Determine the [x, y] coordinate at the center of the cell enclosing the given text.  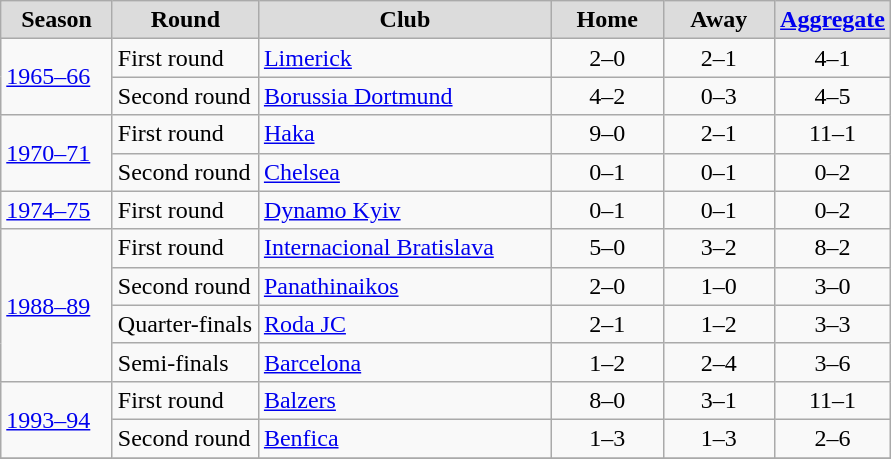
5–0 [607, 248]
Dynamo Kyiv [404, 210]
Internacional Bratislava [404, 248]
Semi-finals [185, 362]
Panathinaikos [404, 286]
Balzers [404, 400]
4–1 [833, 58]
4–5 [833, 96]
1974–75 [57, 210]
Limerick [404, 58]
1965–66 [57, 77]
Season [57, 20]
0–3 [719, 96]
3–2 [719, 248]
Away [719, 20]
2–6 [833, 438]
1–0 [719, 286]
Home [607, 20]
Haka [404, 134]
Chelsea [404, 172]
3–3 [833, 324]
4–2 [607, 96]
Round [185, 20]
Benfica [404, 438]
9–0 [607, 134]
3–6 [833, 362]
3–1 [719, 400]
Roda JC [404, 324]
3–0 [833, 286]
1988–89 [57, 305]
1993–94 [57, 419]
Borussia Dortmund [404, 96]
Quarter-finals [185, 324]
Club [404, 20]
8–2 [833, 248]
2–4 [719, 362]
1970–71 [57, 153]
8–0 [607, 400]
Barcelona [404, 362]
Aggregate [833, 20]
